Determine the (x, y) coordinate at the center of the cell enclosing the given text.  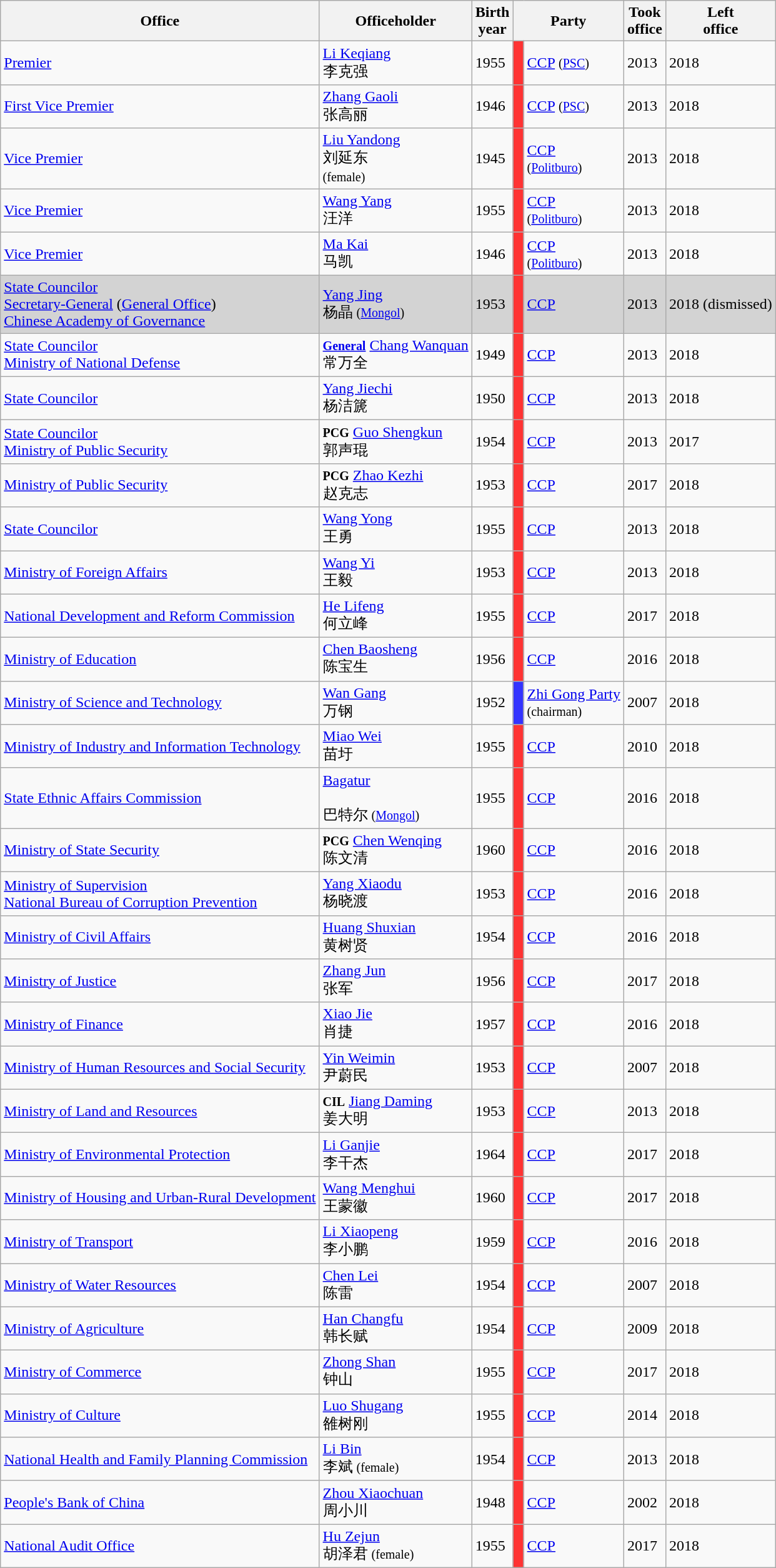
State CouncilorSecretary-General (General Office)Chinese Academy of Governance (160, 304)
Miao Wei苗圩 (395, 746)
Ministry of Land and Resources (160, 1111)
Ma Kai马凯 (395, 254)
Ministry of Civil Affairs (160, 937)
Ministry of Commerce (160, 1372)
Yin Weimin尹蔚民 (395, 1068)
Li Ganjie李干杰 (395, 1155)
2018 (dismissed) (720, 304)
Leftoffice (720, 21)
Ministry of Education (160, 660)
Ministry of Science and Technology (160, 703)
Birthyear (492, 21)
National Health and Family Planning Commission (160, 1459)
CIL Jiang Daming姜大明 (395, 1111)
1950 (492, 398)
He Lifeng何立峰 (395, 616)
Ministry of Human Resources and Social Security (160, 1068)
Wang Yi王毅 (395, 572)
General Chang Wanquan常万全 (395, 355)
1948 (492, 1502)
1964 (492, 1155)
Zhang Gaoli张高丽 (395, 106)
First Vice Premier (160, 106)
1957 (492, 1024)
Hu Zejun胡泽君 (female) (395, 1546)
National Development and Reform Commission (160, 616)
1945 (492, 159)
Ministry of Foreign Affairs (160, 572)
Liu Yandong刘延东(female) (395, 159)
PCG Guo Shengkun郭声琨 (395, 442)
Li Keqiang李克强 (395, 63)
Yang Xiaodu杨晓渡 (395, 893)
Yang Jiechi杨洁篪 (395, 398)
Office (160, 21)
2009 (645, 1329)
Zhong Shan钟山 (395, 1372)
2002 (645, 1502)
Wang Yang汪洋 (395, 211)
2010 (645, 746)
1949 (492, 355)
Yang Jing杨晶 (Mongol) (395, 304)
Xiao Jie肖捷 (395, 1024)
Chen Baosheng陈宝生 (395, 660)
Zhou Xiaochuan周小川 (395, 1502)
Ministry of Housing and Urban-Rural Development (160, 1198)
1952 (492, 703)
Ministry of Transport (160, 1242)
Wan Gang万钢 (395, 703)
Ministry of Justice (160, 981)
Ministry of Industry and Information Technology (160, 746)
State CouncilorMinistry of National Defense (160, 355)
1959 (492, 1242)
State CouncilorMinistry of Public Security (160, 442)
Ministry of SupervisionNational Bureau of Corruption Prevention (160, 893)
People's Bank of China (160, 1502)
Ministry of Water Resources (160, 1285)
Party (569, 21)
Zhi Gong Party(chairman) (574, 703)
PCG Zhao Kezhi赵克志 (395, 485)
PCG Chen Wenqing陈文清 (395, 850)
Bagatur巴特尔 (Mongol) (395, 798)
2014 (645, 1415)
Wang Menghui王蒙徽 (395, 1198)
Ministry of Agriculture (160, 1329)
Officeholder (395, 21)
Huang Shuxian黄树贤 (395, 937)
Han Changfu韩长赋 (395, 1329)
Li Xiaopeng李小鹏 (395, 1242)
Ministry of Culture (160, 1415)
Ministry of State Security (160, 850)
Tookoffice (645, 21)
Chen Lei陈雷 (395, 1285)
Premier (160, 63)
Ministry of Finance (160, 1024)
Ministry of Environmental Protection (160, 1155)
Luo Shugang雒树刚 (395, 1415)
National Audit Office (160, 1546)
Wang Yong王勇 (395, 529)
Ministry of Public Security (160, 485)
State Ethnic Affairs Commission (160, 798)
Zhang Jun张军 (395, 981)
Li Bin李斌 (female) (395, 1459)
